Detect which cell encompasses the target text, then output its [x, y] center coordinate. 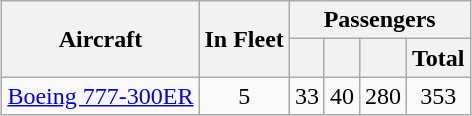
5 [244, 96]
40 [342, 96]
In Fleet [244, 39]
353 [439, 96]
Aircraft [100, 39]
280 [382, 96]
Boeing 777-300ER [100, 96]
Passengers [380, 20]
33 [306, 96]
Total [439, 58]
